Locate the cell with the specified text and output its (X, Y) center coordinate. 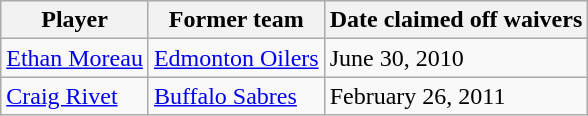
Ethan Moreau (75, 58)
Edmonton Oilers (236, 58)
Craig Rivet (75, 96)
Date claimed off waivers (456, 20)
Former team (236, 20)
February 26, 2011 (456, 96)
Player (75, 20)
June 30, 2010 (456, 58)
Buffalo Sabres (236, 96)
